Search for the cell housing the specified text and yield its [X, Y] center coordinate. 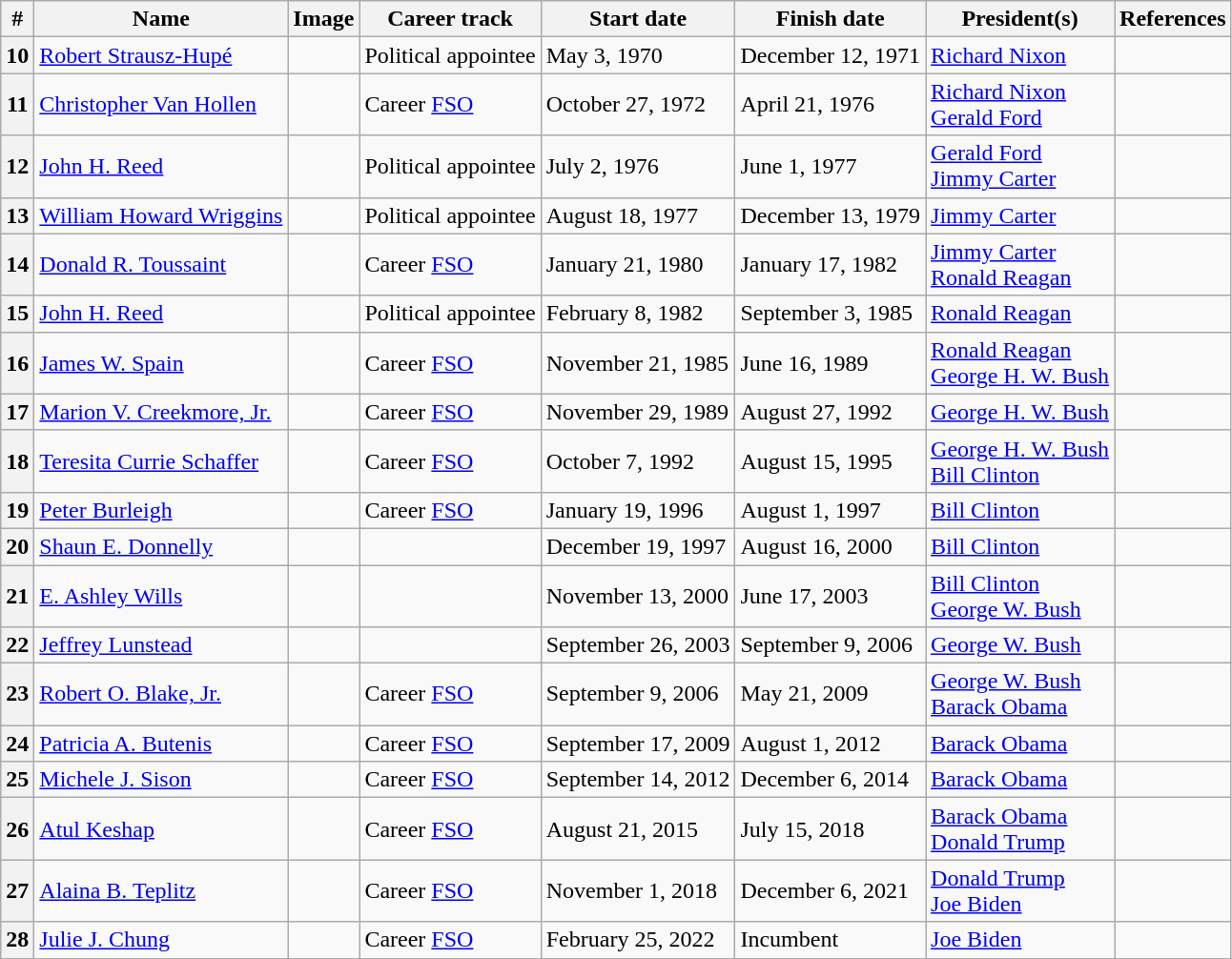
28 [17, 940]
Donald R. Toussaint [161, 265]
20 [17, 546]
23 [17, 694]
William Howard Wriggins [161, 215]
Robert O. Blake, Jr. [161, 694]
August 15, 1995 [831, 461]
November 1, 2018 [638, 890]
January 21, 1980 [638, 265]
September 14, 2012 [638, 780]
September 17, 2009 [638, 744]
Jeffrey Lunstead [161, 645]
Alaina B. Teplitz [161, 890]
14 [17, 265]
February 8, 1982 [638, 314]
Richard NixonGerald Ford [1020, 105]
Career track [450, 19]
June 16, 1989 [831, 362]
Michele J. Sison [161, 780]
October 7, 1992 [638, 461]
September 26, 2003 [638, 645]
Atul Keshap [161, 829]
Start date [638, 19]
13 [17, 215]
11 [17, 105]
December 13, 1979 [831, 215]
Gerald FordJimmy Carter [1020, 166]
February 25, 2022 [638, 940]
November 13, 2000 [638, 595]
Ronald ReaganGeorge H. W. Bush [1020, 362]
Christopher Van Hollen [161, 105]
Richard Nixon [1020, 55]
October 27, 1972 [638, 105]
May 3, 1970 [638, 55]
12 [17, 166]
January 19, 1996 [638, 510]
August 16, 2000 [831, 546]
Peter Burleigh [161, 510]
Patricia A. Butenis [161, 744]
E. Ashley Wills [161, 595]
George H. W. Bush [1020, 412]
December 6, 2021 [831, 890]
Ronald Reagan [1020, 314]
24 [17, 744]
November 21, 1985 [638, 362]
Incumbent [831, 940]
26 [17, 829]
July 2, 1976 [638, 166]
August 21, 2015 [638, 829]
December 12, 1971 [831, 55]
22 [17, 645]
August 1, 2012 [831, 744]
Jimmy CarterRonald Reagan [1020, 265]
19 [17, 510]
Finish date [831, 19]
August 27, 1992 [831, 412]
Joe Biden [1020, 940]
Donald TrumpJoe Biden [1020, 890]
August 18, 1977 [638, 215]
Bill ClintonGeorge W. Bush [1020, 595]
January 17, 1982 [831, 265]
Name [161, 19]
George W. Bush [1020, 645]
Teresita Currie Schaffer [161, 461]
December 6, 2014 [831, 780]
16 [17, 362]
27 [17, 890]
June 1, 1977 [831, 166]
15 [17, 314]
Image [324, 19]
April 21, 1976 [831, 105]
Jimmy Carter [1020, 215]
Robert Strausz-Hupé [161, 55]
17 [17, 412]
May 21, 2009 [831, 694]
August 1, 1997 [831, 510]
November 29, 1989 [638, 412]
Marion V. Creekmore, Jr. [161, 412]
References [1173, 19]
Julie J. Chung [161, 940]
George H. W. BushBill Clinton [1020, 461]
July 15, 2018 [831, 829]
18 [17, 461]
21 [17, 595]
25 [17, 780]
James W. Spain [161, 362]
December 19, 1997 [638, 546]
# [17, 19]
Shaun E. Donnelly [161, 546]
September 3, 1985 [831, 314]
President(s) [1020, 19]
10 [17, 55]
June 17, 2003 [831, 595]
George W. BushBarack Obama [1020, 694]
Barack ObamaDonald Trump [1020, 829]
